Search for the cell housing the specified text and yield its [x, y] center coordinate. 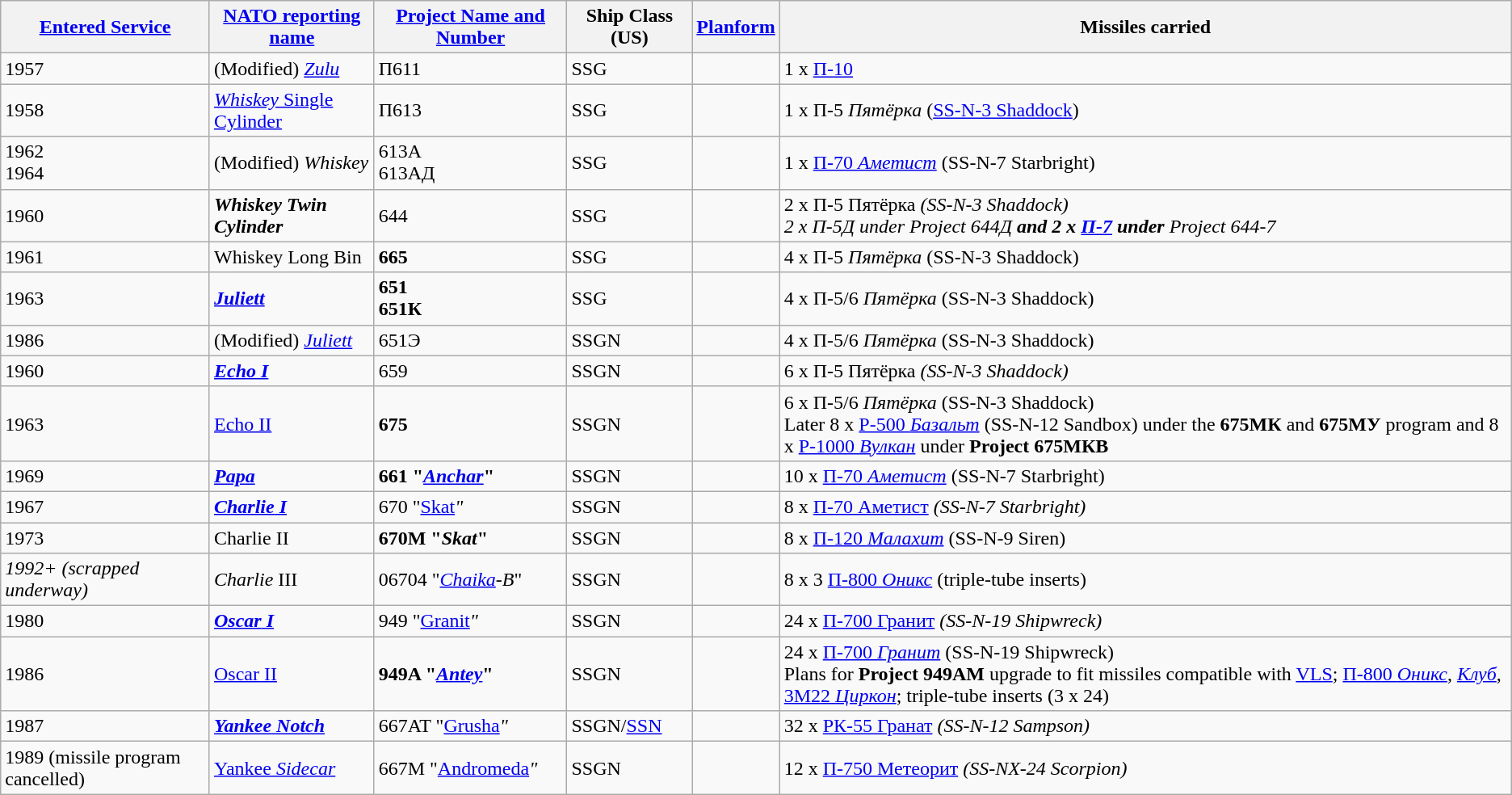
10 x П-70 Аметист (SS-N-7 Starbright) [1145, 476]
Oscar II [292, 674]
1989 (missile program cancelled) [105, 768]
6 x П-5 Пятёрка (SS-N-3 Shaddock) [1145, 371]
1 x П-5 Пятёрка (SS-N-3 Shaddock) [1145, 110]
NATO reporting name [292, 27]
644 [470, 215]
1957 [105, 69]
667M "Andromeda" [470, 768]
Papa [292, 476]
Oscar I [292, 621]
Charlie II [292, 537]
670M "Skat" [470, 537]
Charlie III [292, 580]
Echo I [292, 371]
665 [470, 257]
670 "Skat" [470, 507]
1969 [105, 476]
(Modified) Whiskey [292, 163]
8 x П-70 Аметист (SS-N-7 Starbright) [1145, 507]
651651К [470, 299]
П613 [470, 110]
2 x П-5 Пятёрка (SS-N-3 Shaddock)2 х П-5Д under Project 644Д and 2 х П-7 under Project 644-7 [1145, 215]
1992+ (scrapped underway) [105, 580]
Whiskey Twin Cylinder [292, 215]
19621964 [105, 163]
Charlie I [292, 507]
667AT "Grusha" [470, 726]
Yankee Notch [292, 726]
949A "Antey" [470, 674]
1980 [105, 621]
Whiskey Long Bin [292, 257]
Echo II [292, 423]
32 x РК-55 Гранат (SS-N-12 Sampson) [1145, 726]
Missiles carried [1145, 27]
Juliett [292, 299]
1961 [105, 257]
(Modified) Zulu [292, 69]
4 x П-5 Пятёрка (SS-N-3 Shaddock) [1145, 257]
1973 [105, 537]
SSGN/SSN [630, 726]
613А613АД [470, 163]
659 [470, 371]
661 "Anchar" [470, 476]
1967 [105, 507]
Project Name and Number [470, 27]
Planform [736, 27]
06704 "Chaika-B" [470, 580]
1987 [105, 726]
1 x П-10 [1145, 69]
8 x 3 П-800 Оникс (triple-tube inserts) [1145, 580]
651Э [470, 340]
12 x П-750 Метеорит (SS-NX-24 Scorpion) [1145, 768]
(Modified) Juliett [292, 340]
Whiskey Single Cylinder [292, 110]
Yankee Sidecar [292, 768]
1958 [105, 110]
Entered Service [105, 27]
24 x П-700 Гранит (SS-N-19 Shipwreck) [1145, 621]
675 [470, 423]
1 x П-70 Аметист (SS-N-7 Starbright) [1145, 163]
8 x П-120 Малахит (SS-N-9 Siren) [1145, 537]
П611 [470, 69]
Ship Class (US) [630, 27]
949 "Granit" [470, 621]
